Return [x, y] of the center of cell containing provided text 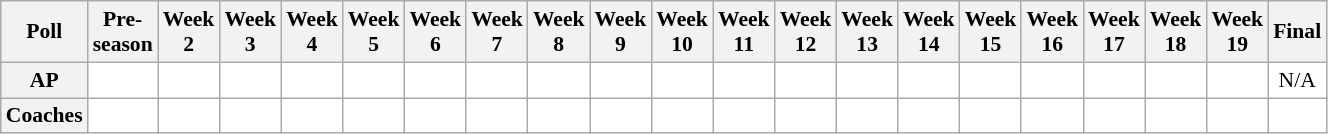
Coaches [44, 116]
Week10 [682, 32]
N/A [1297, 80]
Poll [44, 32]
Week2 [189, 32]
AP [44, 80]
Week9 [621, 32]
Week11 [744, 32]
Week12 [806, 32]
Week3 [250, 32]
Week17 [1114, 32]
Pre-season [123, 32]
Final [1297, 32]
Week16 [1052, 32]
Week4 [312, 32]
Week18 [1176, 32]
Week8 [559, 32]
Week5 [374, 32]
Week14 [929, 32]
Week13 [867, 32]
Week6 [435, 32]
Week7 [497, 32]
Week19 [1237, 32]
Week15 [991, 32]
